Output the [x, y] coordinate of the center of the cell containing the given text.  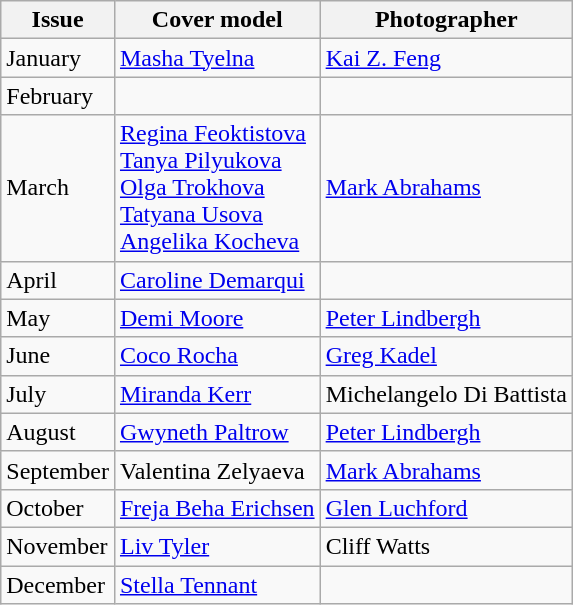
Issue [58, 20]
August [58, 432]
Caroline Demarqui [217, 280]
March [58, 188]
Cover model [217, 20]
Miranda Kerr [217, 394]
April [58, 280]
June [58, 356]
November [58, 546]
Michelangelo Di Battista [446, 394]
September [58, 470]
Gwyneth Paltrow [217, 432]
Regina FeoktistovaTanya PilyukovaOlga TrokhovaTatyana UsovaAngelika Kocheva [217, 188]
July [58, 394]
Stella Tennant [217, 585]
Masha Tyelna [217, 58]
Valentina Zelyaeva [217, 470]
Kai Z. Feng [446, 58]
February [58, 96]
December [58, 585]
Coco Rocha [217, 356]
Demi Moore [217, 318]
October [58, 508]
Cliff Watts [446, 546]
Freja Beha Erichsen [217, 508]
Greg Kadel [446, 356]
Photographer [446, 20]
Glen Luchford [446, 508]
May [58, 318]
Liv Tyler [217, 546]
January [58, 58]
